Extract the (X, Y) coordinate from the center of the cell holding the provided text.  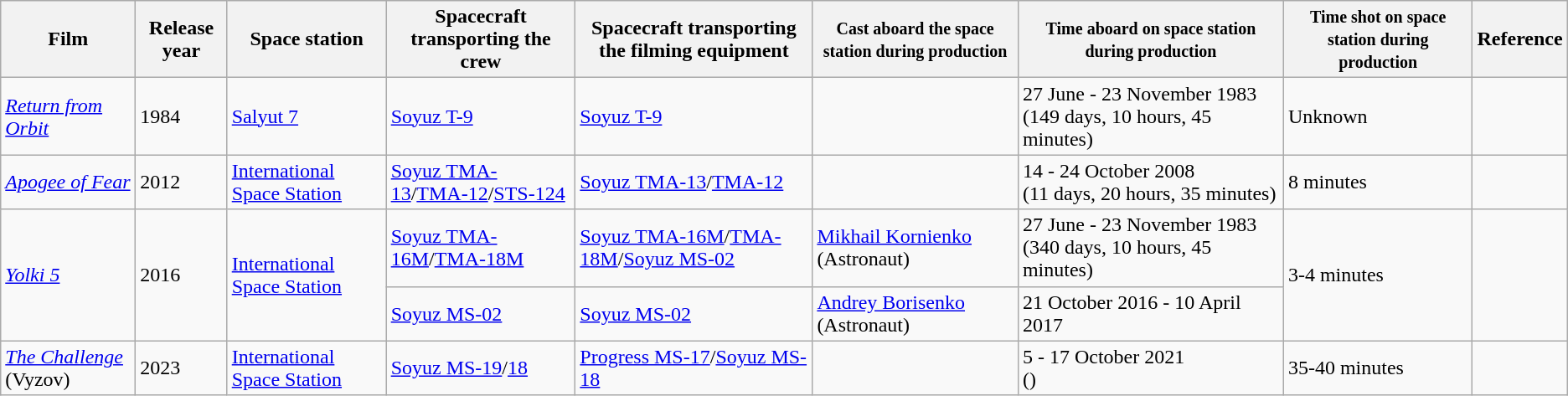
Return from Orbit (69, 116)
Soyuz TMA-13/TMA-12 (694, 183)
3-4 minutes (1378, 275)
14 - 24 October 2008(11 days, 20 hours, 35 minutes) (1151, 183)
Release year (181, 39)
Soyuz TMA-16M/TMA-18M/Soyuz MS-02 (694, 248)
2016 (181, 275)
Mikhail Kornienko (Astronaut) (916, 248)
5 - 17 October 2021() (1151, 368)
Space station (307, 39)
2023 (181, 368)
Yolki 5 (69, 275)
2012 (181, 183)
Spacecraft transporting the filming equipment (694, 39)
1984 (181, 116)
35-40 minutes (1378, 368)
Time shot on space station during production (1378, 39)
The Challenge (Vyzov) (69, 368)
Reference (1519, 39)
Film (69, 39)
Unknown (1378, 116)
27 June - 23 November 1983 (340 days, 10 hours, 45 minutes) (1151, 248)
Soyuz MS-19/18 (481, 368)
21 October 2016 - 10 April 2017 (1151, 313)
Apogee of Fear (69, 183)
Progress MS-17/Soyuz MS-18 (694, 368)
Andrey Borisenko (Astronaut) (916, 313)
Soyuz TMA-16M/TMA-18M (481, 248)
Soyuz TMA-13/TMA-12/STS-124 (481, 183)
Time aboard on space station during production (1151, 39)
Salyut 7 (307, 116)
Spacecraft transporting the crew (481, 39)
8 minutes (1378, 183)
27 June - 23 November 1983 (149 days, 10 hours, 45 minutes) (1151, 116)
Cast aboard the space station during production (916, 39)
